Output the [X, Y] coordinate of the center of the cell containing the given text.  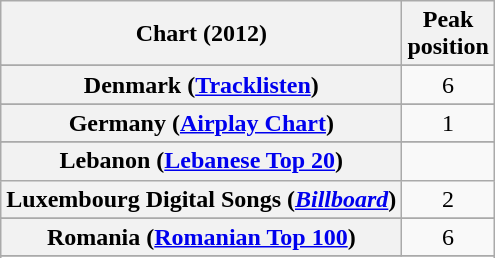
Peakposition [448, 34]
Germany (Airplay Chart) [202, 123]
Lebanon (Lebanese Top 20) [202, 161]
Luxembourg Digital Songs (Billboard) [202, 199]
Romania (Romanian Top 100) [202, 237]
2 [448, 199]
Denmark (Tracklisten) [202, 85]
Chart (2012) [202, 34]
1 [448, 123]
